From the cell containing the given text, extract its center point as [x, y] coordinate. 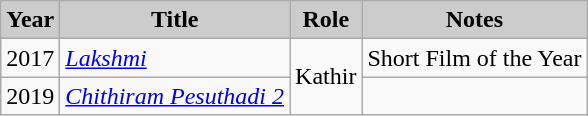
Notes [474, 20]
Year [30, 20]
Lakshmi [175, 58]
2017 [30, 58]
Chithiram Pesuthadi 2 [175, 96]
Kathir [326, 77]
Short Film of the Year [474, 58]
Role [326, 20]
2019 [30, 96]
Title [175, 20]
